Find where the given text appears and provide that cell's center as (X, Y) coordinate. 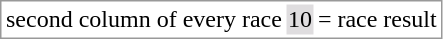
= race result (377, 19)
10 (300, 19)
second column of every race (144, 19)
